Scan for the cell matching the given text and deliver its (X, Y) coordinate at center. 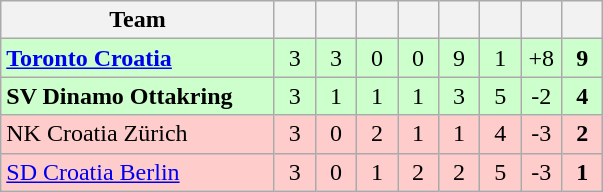
Team (138, 20)
Toronto Croatia (138, 58)
+8 (542, 58)
SV Dinamo Ottakring (138, 96)
-2 (542, 96)
SD Croatia Berlin (138, 172)
NK Croatia Zürich (138, 134)
